For the text-containing cell, return its midpoint in (X, Y) coordinate format. 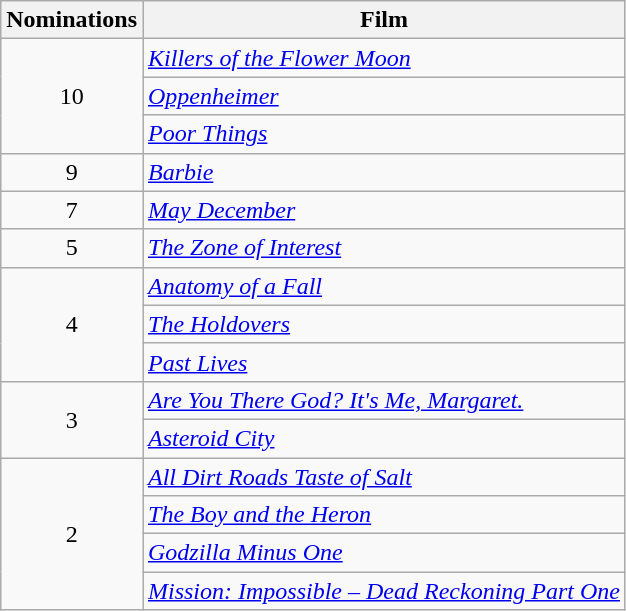
Poor Things (384, 134)
9 (72, 172)
All Dirt Roads Taste of Salt (384, 477)
Oppenheimer (384, 96)
Are You There God? It's Me, Margaret. (384, 400)
Nominations (72, 20)
7 (72, 210)
May December (384, 210)
5 (72, 248)
Godzilla Minus One (384, 553)
Asteroid City (384, 438)
2 (72, 534)
Past Lives (384, 362)
Mission: Impossible – Dead Reckoning Part One (384, 591)
Killers of the Flower Moon (384, 58)
Film (384, 20)
The Boy and the Heron (384, 515)
10 (72, 96)
The Holdovers (384, 324)
4 (72, 324)
Barbie (384, 172)
The Zone of Interest (384, 248)
3 (72, 419)
Anatomy of a Fall (384, 286)
